Locate the cell with the specified text and output its [X, Y] center coordinate. 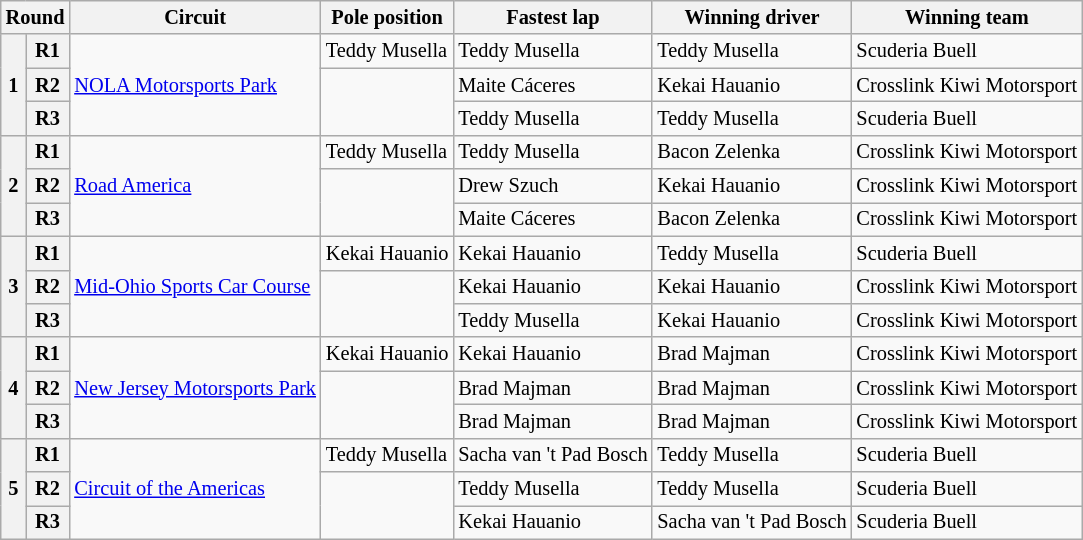
Circuit of the Americas [194, 488]
New Jersey Motorsports Park [194, 388]
Round [36, 17]
2 [14, 186]
Winning team [968, 17]
Drew Szuch [552, 186]
Winning driver [752, 17]
Mid-Ohio Sports Car Course [194, 286]
4 [14, 388]
1 [14, 84]
3 [14, 286]
Fastest lap [552, 17]
NOLA Motorsports Park [194, 84]
Pole position [388, 17]
Road America [194, 186]
5 [14, 488]
Circuit [194, 17]
